Determine the [x, y] coordinate at the center of the cell enclosing the given text.  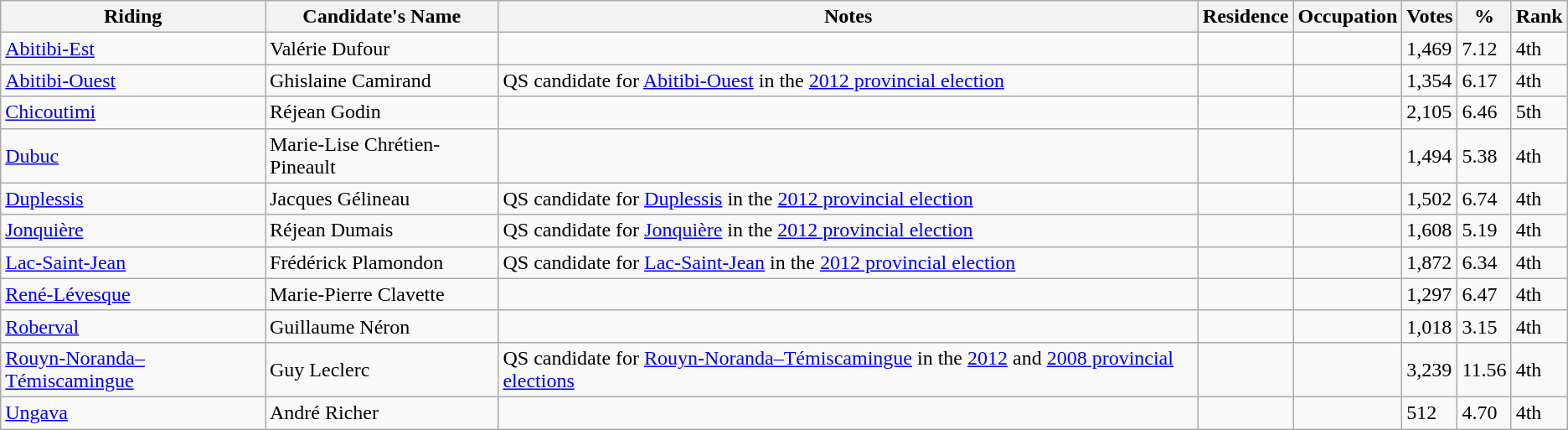
QS candidate for Abitibi-Ouest in the 2012 provincial election [848, 80]
Jonquière [133, 231]
512 [1430, 412]
Duplessis [133, 199]
6.46 [1484, 112]
4.70 [1484, 412]
6.47 [1484, 294]
Abitibi-Est [133, 49]
Riding [133, 17]
Rank [1540, 17]
QS candidate for Duplessis in the 2012 provincial election [848, 199]
6.34 [1484, 262]
1,354 [1430, 80]
Votes [1430, 17]
André Richer [381, 412]
1,608 [1430, 231]
Roberval [133, 326]
5.38 [1484, 156]
5th [1540, 112]
Valérie Dufour [381, 49]
Ungava [133, 412]
1,872 [1430, 262]
Occupation [1348, 17]
Réjean Dumais [381, 231]
Marie-Lise Chrétien-Pineault [381, 156]
3.15 [1484, 326]
Candidate's Name [381, 17]
1,502 [1430, 199]
1,494 [1430, 156]
Chicoutimi [133, 112]
1,018 [1430, 326]
René-Lévesque [133, 294]
Frédérick Plamondon [381, 262]
Residence [1246, 17]
Abitibi-Ouest [133, 80]
7.12 [1484, 49]
Notes [848, 17]
2,105 [1430, 112]
Guillaume Néron [381, 326]
5.19 [1484, 231]
% [1484, 17]
Marie-Pierre Clavette [381, 294]
6.74 [1484, 199]
3,239 [1430, 369]
11.56 [1484, 369]
6.17 [1484, 80]
Rouyn-Noranda–Témiscamingue [133, 369]
Ghislaine Camirand [381, 80]
Dubuc [133, 156]
QS candidate for Lac-Saint-Jean in the 2012 provincial election [848, 262]
Guy Leclerc [381, 369]
1,469 [1430, 49]
QS candidate for Rouyn-Noranda–Témiscamingue in the 2012 and 2008 provincial elections [848, 369]
Jacques Gélineau [381, 199]
Lac-Saint-Jean [133, 262]
1,297 [1430, 294]
QS candidate for Jonquière in the 2012 provincial election [848, 231]
Réjean Godin [381, 112]
